Pinpoint the cell where the given text exists, returning its [x, y] midpoint coordinate. 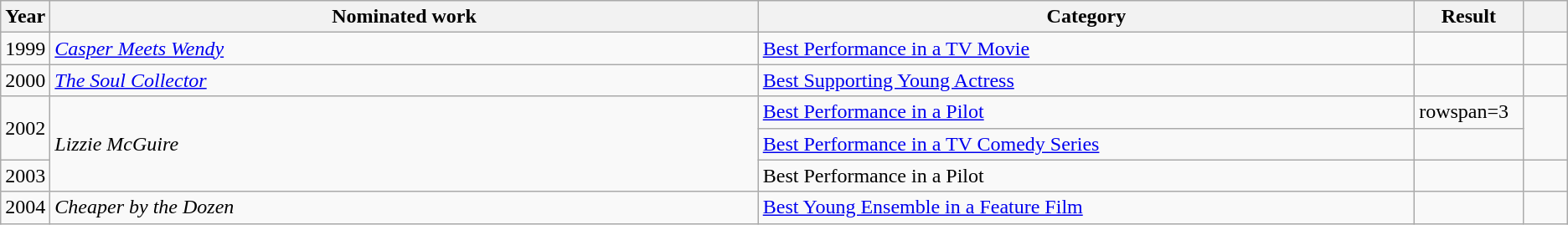
2004 [25, 207]
Best Young Ensemble in a Feature Film [1086, 207]
2002 [25, 128]
Best Supporting Young Actress [1086, 80]
Cheaper by the Dozen [404, 207]
The Soul Collector [404, 80]
1999 [25, 49]
Lizzie McGuire [404, 144]
Result [1469, 17]
Nominated work [404, 17]
Best Performance in a TV Comedy Series [1086, 144]
Year [25, 17]
Best Performance in a TV Movie [1086, 49]
Category [1086, 17]
2000 [25, 80]
rowspan=3 [1469, 112]
2003 [25, 176]
Casper Meets Wendy [404, 49]
